Return (X, Y) of the center of cell containing provided text 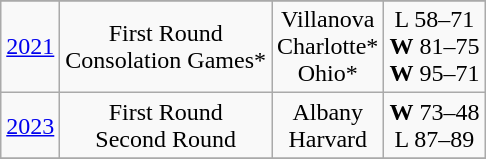
L 58–71W 81–75W 95–71 (434, 47)
2021 (30, 47)
2023 (30, 126)
AlbanyHarvard (328, 126)
W 73–48L 87–89 (434, 126)
First RoundConsolation Games* (166, 47)
VillanovaCharlotte*Ohio* (328, 47)
First RoundSecond Round (166, 126)
